Return the [x, y] coordinate for the center point of the cell that contains the specified text.  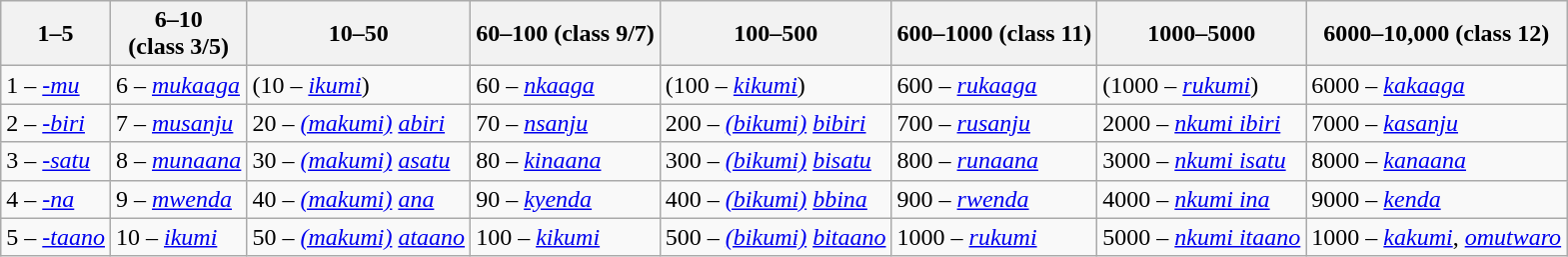
3 – -satu [56, 161]
100–500 [776, 34]
7 – musanju [178, 123]
70 – nsanju [566, 123]
60 – nkaaga [566, 85]
20 – (makumi) abiri [359, 123]
500 – (bikumi) bitaano [776, 237]
80 – kinaana [566, 161]
1 – -mu [56, 85]
2000 – nkumi ibiri [1201, 123]
30 – (makumi) asatu [359, 161]
4 – -na [56, 199]
200 – (bikumi) bibiri [776, 123]
8 – munaana [178, 161]
5000 – nkumi itaano [1201, 237]
(1000 – rukumi) [1201, 85]
600 – rukaaga [994, 85]
1–5 [56, 34]
50 – (makumi) ataano [359, 237]
8000 – kanaana [1437, 161]
6000–10,000 (class 12) [1437, 34]
9000 – kenda [1437, 199]
40 – (makumi) ana [359, 199]
400 – (bikumi) bbina [776, 199]
6 – mukaaga [178, 85]
100 – kikumi [566, 237]
60–100 (class 9/7) [566, 34]
10–50 [359, 34]
600–1000 (class 11) [994, 34]
3000 – nkumi isatu [1201, 161]
700 – rusanju [994, 123]
(10 – ikumi) [359, 85]
300 – (bikumi) bisatu [776, 161]
1000 – kakumi, omutwaro [1437, 237]
7000 – kasanju [1437, 123]
900 – rwenda [994, 199]
5 – -taano [56, 237]
90 – kyenda [566, 199]
800 – runaana [994, 161]
2 – -biri [56, 123]
1000–5000 [1201, 34]
10 – ikumi [178, 237]
(100 – kikumi) [776, 85]
9 – mwenda [178, 199]
4000 – nkumi ina [1201, 199]
6–10(class 3/5) [178, 34]
6000 – kakaaga [1437, 85]
1000 – rukumi [994, 237]
